Locate the cell with the specified text and output its [X, Y] center coordinate. 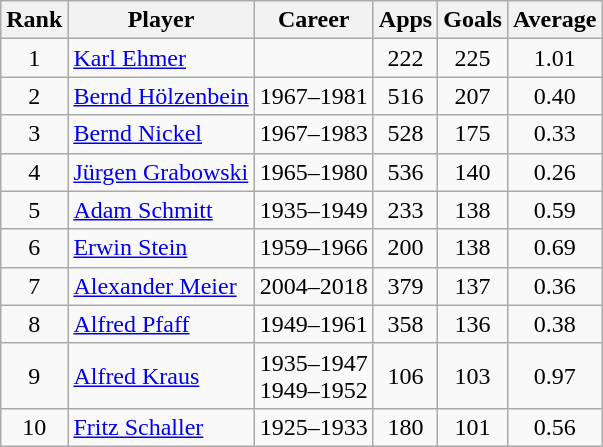
200 [405, 248]
1967–1981 [314, 96]
Goals [473, 20]
Fritz Schaller [161, 427]
9 [34, 376]
0.56 [554, 427]
Alexander Meier [161, 286]
136 [473, 324]
Karl Ehmer [161, 58]
Average [554, 20]
Apps [405, 20]
2004–2018 [314, 286]
8 [34, 324]
106 [405, 376]
Jürgen Grabowski [161, 172]
0.36 [554, 286]
Alfred Kraus [161, 376]
516 [405, 96]
6 [34, 248]
140 [473, 172]
103 [473, 376]
Bernd Nickel [161, 134]
1935–1949 [314, 210]
Player [161, 20]
0.59 [554, 210]
0.26 [554, 172]
2 [34, 96]
Career [314, 20]
Bernd Hölzenbein [161, 96]
1967–1983 [314, 134]
379 [405, 286]
1925–1933 [314, 427]
1935–19471949–1952 [314, 376]
222 [405, 58]
536 [405, 172]
Adam Schmitt [161, 210]
1 [34, 58]
0.40 [554, 96]
0.33 [554, 134]
528 [405, 134]
1959–1966 [314, 248]
0.97 [554, 376]
207 [473, 96]
233 [405, 210]
10 [34, 427]
1.01 [554, 58]
0.69 [554, 248]
225 [473, 58]
3 [34, 134]
7 [34, 286]
Alfred Pfaff [161, 324]
180 [405, 427]
Erwin Stein [161, 248]
137 [473, 286]
5 [34, 210]
4 [34, 172]
Rank [34, 20]
1965–1980 [314, 172]
358 [405, 324]
1949–1961 [314, 324]
175 [473, 134]
101 [473, 427]
0.38 [554, 324]
